Return (x, y) of the center of cell containing provided text 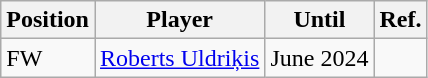
Ref. (400, 20)
June 2024 (320, 58)
Position (48, 20)
Until (320, 20)
Player (179, 20)
Roberts Uldriķis (179, 58)
FW (48, 58)
